Return [X, Y] of the center of cell containing provided text 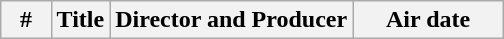
# [26, 20]
Air date [428, 20]
Title [80, 20]
Director and Producer [232, 20]
